Provide the (X, Y) coordinate of the cell's center where the given text is located.  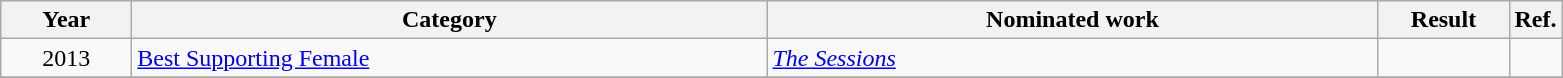
Nominated work (1072, 20)
Ref. (1536, 20)
2013 (66, 58)
Year (66, 20)
Category (450, 20)
Best Supporting Female (450, 58)
Result (1444, 20)
The Sessions (1072, 58)
